Locate the cell with the specified text and output its [X, Y] center coordinate. 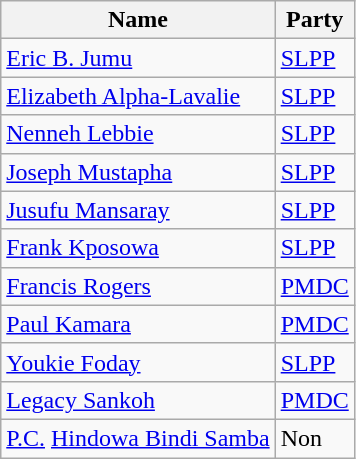
Joseph Mustapha [138, 172]
Elizabeth Alpha-Lavalie [138, 96]
Name [138, 20]
Legacy Sankoh [138, 400]
Paul Kamara [138, 324]
P.C. Hindowa Bindi Samba [138, 438]
Youkie Foday [138, 362]
Eric B. Jumu [138, 58]
Francis Rogers [138, 286]
Party [314, 20]
Frank Kposowa [138, 248]
Non [314, 438]
Nenneh Lebbie [138, 134]
Jusufu Mansaray [138, 210]
